Identify which cell holds the provided text, then report its (x, y) central coordinate. 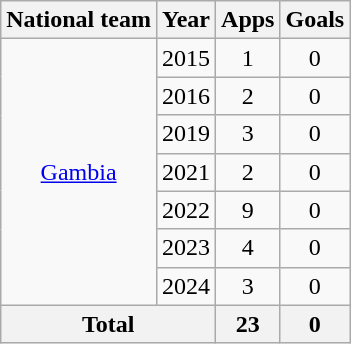
2016 (186, 96)
2021 (186, 172)
Goals (315, 20)
Total (108, 324)
2023 (186, 248)
9 (248, 210)
1 (248, 58)
Gambia (79, 172)
2019 (186, 134)
2024 (186, 286)
Apps (248, 20)
2022 (186, 210)
4 (248, 248)
23 (248, 324)
2015 (186, 58)
Year (186, 20)
National team (79, 20)
